Locate the cell with the specified text and output its (X, Y) center coordinate. 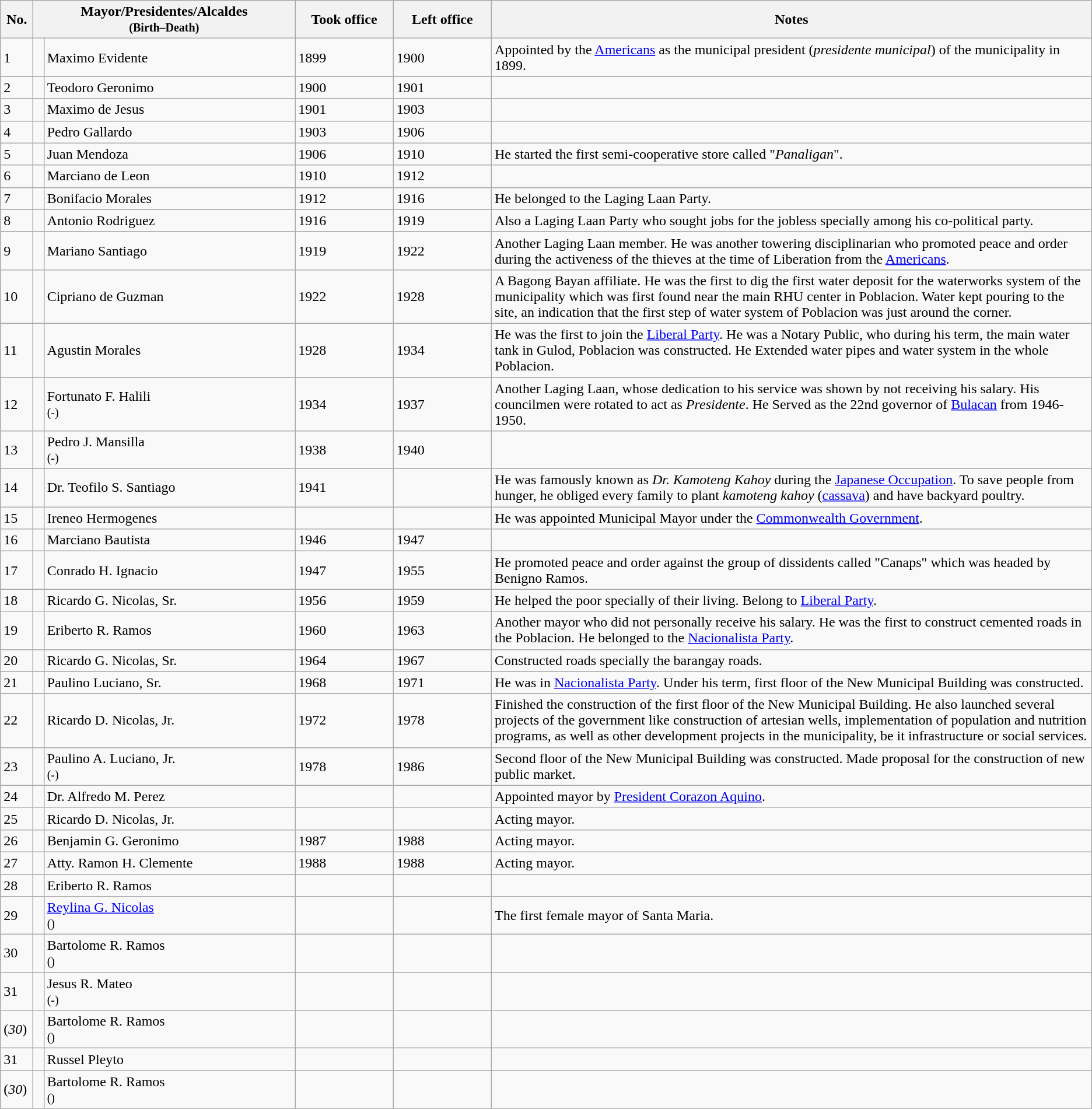
20 (17, 660)
23 (17, 767)
1960 (344, 630)
Cipriano de Guzman (169, 296)
1941 (344, 488)
1963 (442, 630)
24 (17, 796)
Antonio Rodriguez (169, 221)
The first female mayor of Santa Maria. (791, 916)
Mariano Santiago (169, 251)
1967 (442, 660)
Jesus R. Mateo(-) (169, 992)
Benjamin G. Geronimo (169, 841)
18 (17, 600)
25 (17, 818)
4 (17, 132)
1938 (344, 450)
Bonifacio Morales (169, 198)
Dr. Alfredo M. Perez (169, 796)
Russel Pleyto (169, 1059)
1955 (442, 571)
Also a Laging Laan Party who sought jobs for the jobless specially among his co-political party. (791, 221)
1972 (344, 720)
1968 (344, 683)
Agustin Morales (169, 350)
Paulino A. Luciano, Jr.(-) (169, 767)
1971 (442, 683)
Notes (791, 20)
13 (17, 450)
16 (17, 540)
He started the first semi-cooperative store called "Panaligan". (791, 154)
21 (17, 683)
1946 (344, 540)
He was in Nacionalista Party. Under his term, first floor of the New Municipal Building was constructed. (791, 683)
6 (17, 176)
5 (17, 154)
Teodoro Geronimo (169, 88)
Ireneo Hermogenes (169, 518)
22 (17, 720)
19 (17, 630)
9 (17, 251)
Mayor/Presidentes/Alcaldes(Birth–Death) (164, 20)
He promoted peace and order against the group of dissidents called "Canaps" which was headed by Benigno Ramos. (791, 571)
2 (17, 88)
30 (17, 953)
28 (17, 885)
10 (17, 296)
Left office (442, 20)
1987 (344, 841)
29 (17, 916)
15 (17, 518)
Fortunato F. Halili(-) (169, 404)
1986 (442, 767)
27 (17, 863)
14 (17, 488)
1940 (442, 450)
Appointed by the Americans as the municipal president (presidente municipal) of the municipality in 1899. (791, 57)
He was appointed Municipal Mayor under the Commonwealth Government. (791, 518)
Marciano de Leon (169, 176)
7 (17, 198)
No. (17, 20)
He helped the poor specially of their living. Belong to Liberal Party. (791, 600)
3 (17, 110)
1964 (344, 660)
17 (17, 571)
Maximo Evidente (169, 57)
Pedro J. Mansilla(-) (169, 450)
12 (17, 404)
Maximo de Jesus (169, 110)
Reylina G. Nicolas() (169, 916)
Pedro Gallardo (169, 132)
Juan Mendoza (169, 154)
He belonged to the Laging Laan Party. (791, 198)
Dr. Teofilo S. Santiago (169, 488)
11 (17, 350)
Appointed mayor by President Corazon Aquino. (791, 796)
Marciano Bautista (169, 540)
1959 (442, 600)
8 (17, 221)
1937 (442, 404)
Constructed roads specially the barangay roads. (791, 660)
Paulino Luciano, Sr. (169, 683)
1956 (344, 600)
1 (17, 57)
Second floor of the New Municipal Building was constructed. Made proposal for the construction of new public market. (791, 767)
Atty. Ramon H. Clemente (169, 863)
Took office (344, 20)
1899 (344, 57)
26 (17, 841)
Conrado H. Ignacio (169, 571)
